Extract the [x, y] coordinate from the center of the cell holding the provided text.  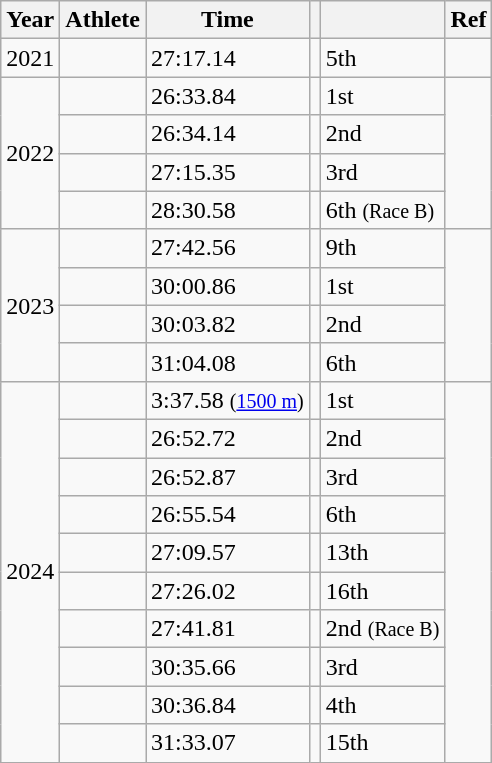
30:00.86 [228, 286]
Athlete [103, 20]
31:04.08 [228, 362]
13th [382, 553]
30:03.82 [228, 324]
27:15.35 [228, 172]
26:34.14 [228, 134]
Time [228, 20]
27:26.02 [228, 591]
4th [382, 705]
2022 [30, 153]
27:41.81 [228, 629]
2024 [30, 572]
2023 [30, 305]
6th (Race B) [382, 210]
26:52.87 [228, 477]
Ref [468, 20]
16th [382, 591]
3:37.58 (1500 m) [228, 400]
30:35.66 [228, 667]
9th [382, 248]
30:36.84 [228, 705]
26:33.84 [228, 96]
27:17.14 [228, 58]
27:42.56 [228, 248]
28:30.58 [228, 210]
2021 [30, 58]
2nd (Race B) [382, 629]
26:55.54 [228, 515]
5th [382, 58]
15th [382, 743]
Year [30, 20]
27:09.57 [228, 553]
26:52.72 [228, 438]
31:33.07 [228, 743]
